Search for the cell housing the specified text and yield its [X, Y] center coordinate. 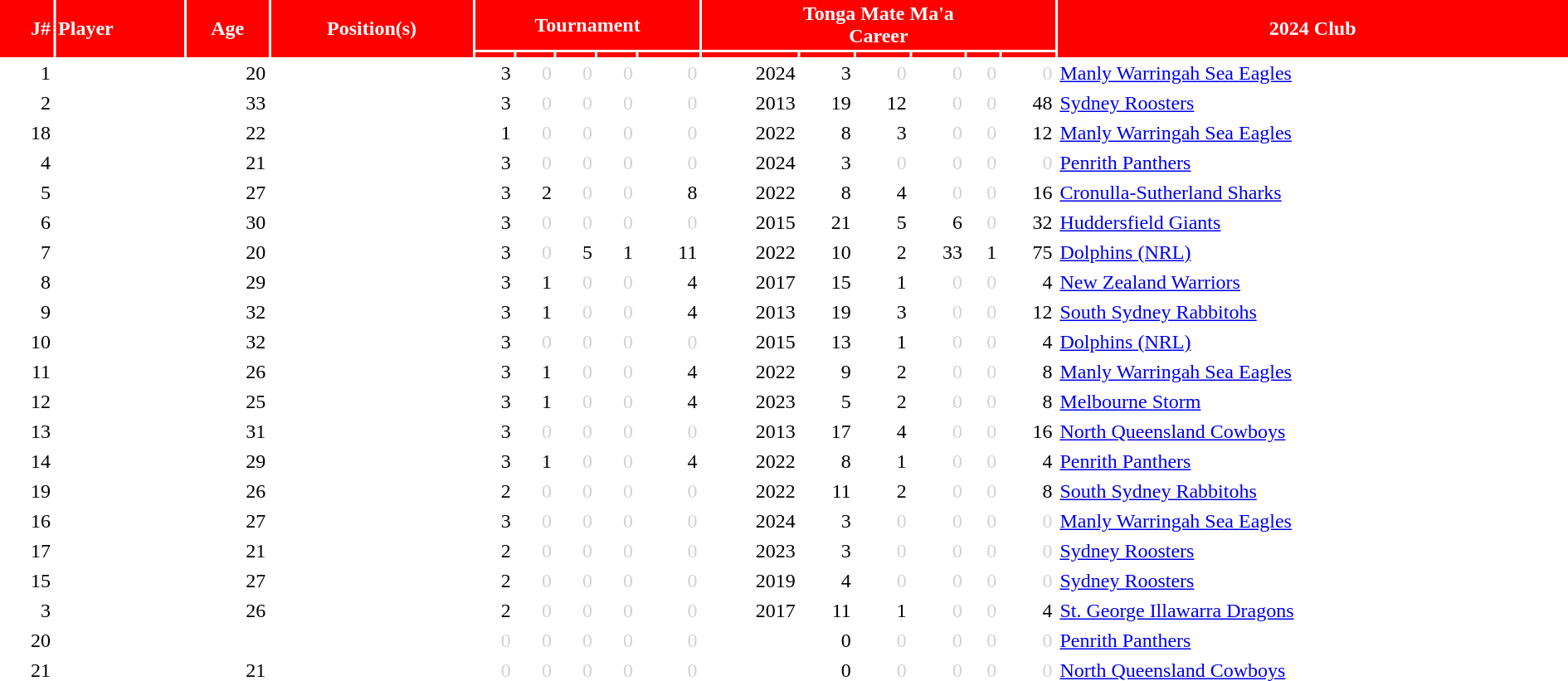
18 [27, 133]
14 [27, 461]
Player [119, 28]
25 [227, 401]
J# [27, 28]
Position(s) [372, 28]
North Queensland Cowboys [1312, 431]
Age [227, 28]
7 [27, 252]
75 [1028, 252]
Huddersfield Giants [1312, 222]
2019 [750, 581]
Melbourne Storm [1312, 401]
Cronulla-Sutherland Sharks [1312, 192]
Tournament [587, 25]
New Zealand Warriors [1312, 282]
St. George Illawarra Dragons [1312, 610]
22 [227, 133]
Tonga Mate Ma'a Career [878, 25]
2024 Club [1312, 28]
31 [227, 431]
30 [227, 222]
48 [1028, 103]
